Determine the (X, Y) coordinate at the center of the cell enclosing the given text.  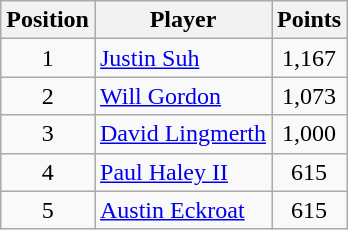
Points (310, 20)
David Lingmerth (182, 134)
Will Gordon (182, 96)
1 (48, 58)
1,167 (310, 58)
2 (48, 96)
4 (48, 172)
5 (48, 210)
Austin Eckroat (182, 210)
1,073 (310, 96)
Player (182, 20)
Justin Suh (182, 58)
Paul Haley II (182, 172)
1,000 (310, 134)
3 (48, 134)
Position (48, 20)
